Return [x, y] of the center of cell containing provided text 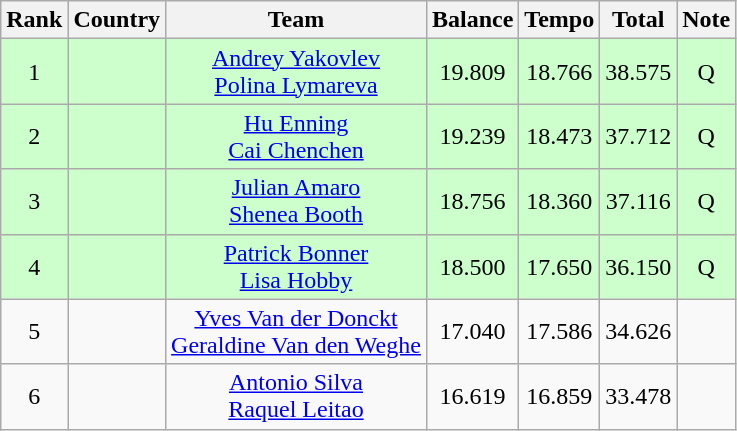
2 [34, 136]
19.239 [472, 136]
16.619 [472, 396]
16.859 [560, 396]
Country [117, 20]
18.766 [560, 72]
37.712 [638, 136]
Andrey YakovlevPolina Lymareva [296, 72]
5 [34, 332]
18.473 [560, 136]
19.809 [472, 72]
17.586 [560, 332]
1 [34, 72]
6 [34, 396]
34.626 [638, 332]
Tempo [560, 20]
Balance [472, 20]
Rank [34, 20]
38.575 [638, 72]
18.756 [472, 202]
17.040 [472, 332]
3 [34, 202]
33.478 [638, 396]
Team [296, 20]
Total [638, 20]
18.500 [472, 266]
36.150 [638, 266]
Note [706, 20]
Hu EnningCai Chenchen [296, 136]
4 [34, 266]
37.116 [638, 202]
17.650 [560, 266]
Patrick BonnerLisa Hobby [296, 266]
Antonio SilvaRaquel Leitao [296, 396]
Julian AmaroShenea Booth [296, 202]
18.360 [560, 202]
Yves Van der DoncktGeraldine Van den Weghe [296, 332]
